Scan for the cell matching the given text and deliver its (X, Y) coordinate at center. 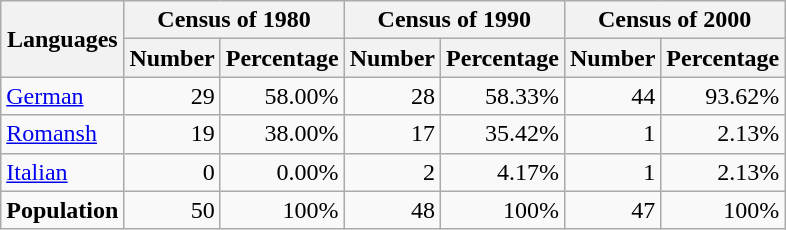
2 (392, 172)
German (62, 96)
58.00% (282, 96)
93.62% (723, 96)
17 (392, 134)
Languages (62, 39)
19 (172, 134)
Population (62, 210)
44 (612, 96)
4.17% (503, 172)
Italian (62, 172)
Romansh (62, 134)
0 (172, 172)
58.33% (503, 96)
38.00% (282, 134)
0.00% (282, 172)
Census of 1980 (234, 20)
Census of 1990 (454, 20)
29 (172, 96)
35.42% (503, 134)
47 (612, 210)
28 (392, 96)
Census of 2000 (674, 20)
48 (392, 210)
50 (172, 210)
